Identify which cell holds the provided text, then report its (X, Y) central coordinate. 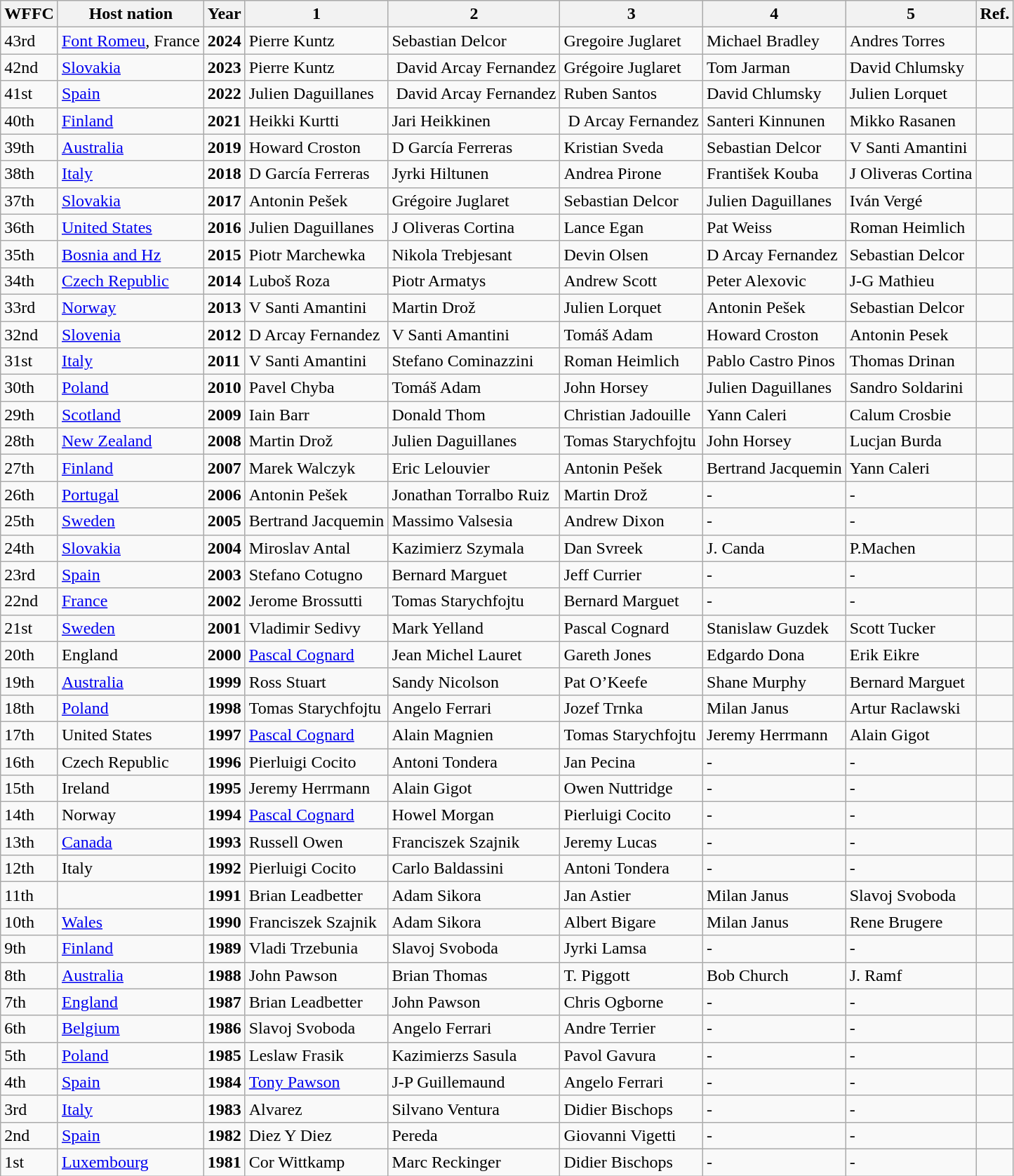
16th (29, 761)
J. Canda (775, 548)
Pereda (474, 1135)
Bob Church (775, 975)
39th (29, 147)
43rd (29, 41)
Pavol Gavura (632, 1055)
Canada (131, 842)
7th (29, 1002)
40th (29, 121)
Jan Astier (632, 895)
Font Romeu, France (131, 41)
2023 (225, 67)
2018 (225, 174)
6th (29, 1029)
2019 (225, 147)
P.Machen (911, 548)
Carlo Baldassini (474, 869)
Portugal (131, 495)
1992 (225, 869)
Alvarez (316, 1109)
24th (29, 548)
36th (29, 227)
2002 (225, 601)
1986 (225, 1029)
2011 (225, 361)
Iain Barr (316, 415)
13th (29, 842)
Rene Brugere (911, 922)
1995 (225, 789)
35th (29, 254)
Jyrki Hiltunen (474, 174)
34th (29, 281)
2017 (225, 201)
Ref. (995, 14)
28th (29, 441)
WFFC (29, 14)
Host nation (131, 14)
Marc Reckinger (474, 1162)
Christian Jadouille (632, 415)
Andrew Scott (632, 281)
30th (29, 388)
Peter Alexovic (775, 281)
Andrea Pirone (632, 174)
Luboš Roza (316, 281)
Ireland (131, 789)
29th (29, 415)
2003 (225, 575)
10th (29, 922)
1 (316, 14)
5th (29, 1055)
2016 (225, 227)
2015 (225, 254)
38th (29, 174)
1998 (225, 708)
Kristian Sveda (632, 147)
21st (29, 628)
18th (29, 708)
Michael Bradley (775, 41)
2024 (225, 41)
Scott Tucker (911, 628)
Mark Yelland (474, 628)
Bosnia and Hz (131, 254)
Diez Y Diez (316, 1135)
Sandy Nicolson (474, 681)
2014 (225, 281)
Vladi Trzebunia (316, 949)
Piotr Armatys (474, 281)
Alain Magnien (474, 735)
Jan Pecina (632, 761)
New Zealand (131, 441)
Erik Eikre (911, 655)
Mikko Rasanen (911, 121)
Jari Heikkinen (474, 121)
Jonathan Torralbo Ruiz (474, 495)
Ruben Santos (632, 94)
Albert Bigare (632, 922)
Edgardo Dona (775, 655)
Pat Weiss (775, 227)
Giovanni Vigetti (632, 1135)
Tony Pawson (316, 1082)
T. Piggott (632, 975)
Shane Murphy (775, 681)
5 (911, 14)
Vladimir Sedivy (316, 628)
Piotr Marchewka (316, 254)
Luxembourg (131, 1162)
Tom Jarman (775, 67)
2012 (225, 335)
Pablo Castro Pinos (775, 361)
Miroslav Antal (316, 548)
1987 (225, 1002)
Sandro Soldarini (911, 388)
42nd (29, 67)
J-G Mathieu (911, 281)
20th (29, 655)
17th (29, 735)
15th (29, 789)
1983 (225, 1109)
1982 (225, 1135)
1997 (225, 735)
23rd (29, 575)
2013 (225, 307)
Slovenia (131, 335)
Stefano Cominazzini (474, 361)
2007 (225, 468)
Cor Wittkamp (316, 1162)
Scotland (131, 415)
25th (29, 521)
1994 (225, 815)
4 (775, 14)
Donald Thom (474, 415)
12th (29, 869)
Stanislaw Guzdek (775, 628)
2009 (225, 415)
1996 (225, 761)
Gareth Jones (632, 655)
1991 (225, 895)
1999 (225, 681)
2nd (29, 1135)
Silvano Ventura (474, 1109)
Marek Walczyk (316, 468)
1993 (225, 842)
2006 (225, 495)
22nd (29, 601)
František Kouba (775, 174)
Devin Olsen (632, 254)
France (131, 601)
Ross Stuart (316, 681)
41st (29, 94)
11th (29, 895)
Andre Terrier (632, 1029)
Belgium (131, 1029)
Artur Raclawski (911, 708)
Iván Vergé (911, 201)
2004 (225, 548)
31st (29, 361)
Nikola Trebjesant (474, 254)
Heikki Kurtti (316, 121)
Andres Torres (911, 41)
1st (29, 1162)
Owen Nuttridge (632, 789)
2010 (225, 388)
1990 (225, 922)
19th (29, 681)
37th (29, 201)
Jeremy Lucas (632, 842)
27th (29, 468)
Chris Ogborne (632, 1002)
2001 (225, 628)
Andrew Dixon (632, 521)
J. Ramf (911, 975)
Russell Owen (316, 842)
Antonin Pesek (911, 335)
2005 (225, 521)
Leslaw Frasik (316, 1055)
Stefano Cotugno (316, 575)
4th (29, 1082)
Jerome Brossutti (316, 601)
Dan Svreek (632, 548)
Jyrki Lamsa (632, 949)
33rd (29, 307)
Jean Michel Lauret (474, 655)
2022 (225, 94)
14th (29, 815)
Brian Thomas (474, 975)
26th (29, 495)
Kazimierzs Sasula (474, 1055)
Jozef Trnka (632, 708)
1981 (225, 1162)
Jeff Currier (632, 575)
Kazimierz Szymala (474, 548)
1985 (225, 1055)
Eric Lelouvier (474, 468)
Gregoire Juglaret (632, 41)
Santeri Kinnunen (775, 121)
Pavel Chyba (316, 388)
2 (474, 14)
9th (29, 949)
Howel Morgan (474, 815)
Thomas Drinan (911, 361)
Massimo Valsesia (474, 521)
2000 (225, 655)
1984 (225, 1082)
J-P Guillemaund (474, 1082)
1989 (225, 949)
2008 (225, 441)
8th (29, 975)
Wales (131, 922)
Calum Crosbie (911, 415)
Lucjan Burda (911, 441)
3rd (29, 1109)
Year (225, 14)
Lance Egan (632, 227)
Pat O’Keefe (632, 681)
2021 (225, 121)
3 (632, 14)
32nd (29, 335)
1988 (225, 975)
